Identify which cell holds the provided text, then report its [x, y] central coordinate. 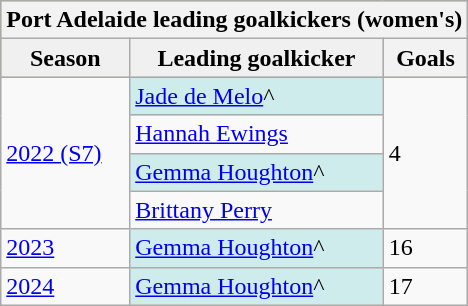
2023 [66, 248]
Hannah Ewings [256, 134]
Goals [426, 58]
16 [426, 248]
17 [426, 286]
Season [66, 58]
Brittany Perry [256, 210]
2022 (S7) [66, 153]
4 [426, 153]
Jade de Melo^ [256, 96]
Leading goalkicker [256, 58]
Port Adelaide leading goalkickers (women's) [234, 20]
2024 [66, 286]
